Detect which cell encompasses the target text, then output its [X, Y] center coordinate. 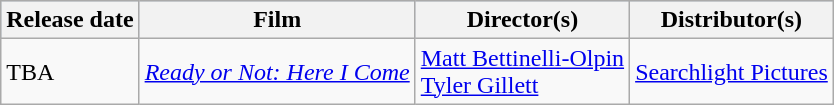
Film [277, 20]
Matt Bettinelli-OlpinTyler Gillett [522, 72]
Ready or Not: Here I Come [277, 72]
TBA [70, 72]
Release date [70, 20]
Director(s) [522, 20]
Distributor(s) [732, 20]
Searchlight Pictures [732, 72]
